Provide the (x, y) coordinate of the cell's center where the given text is located.  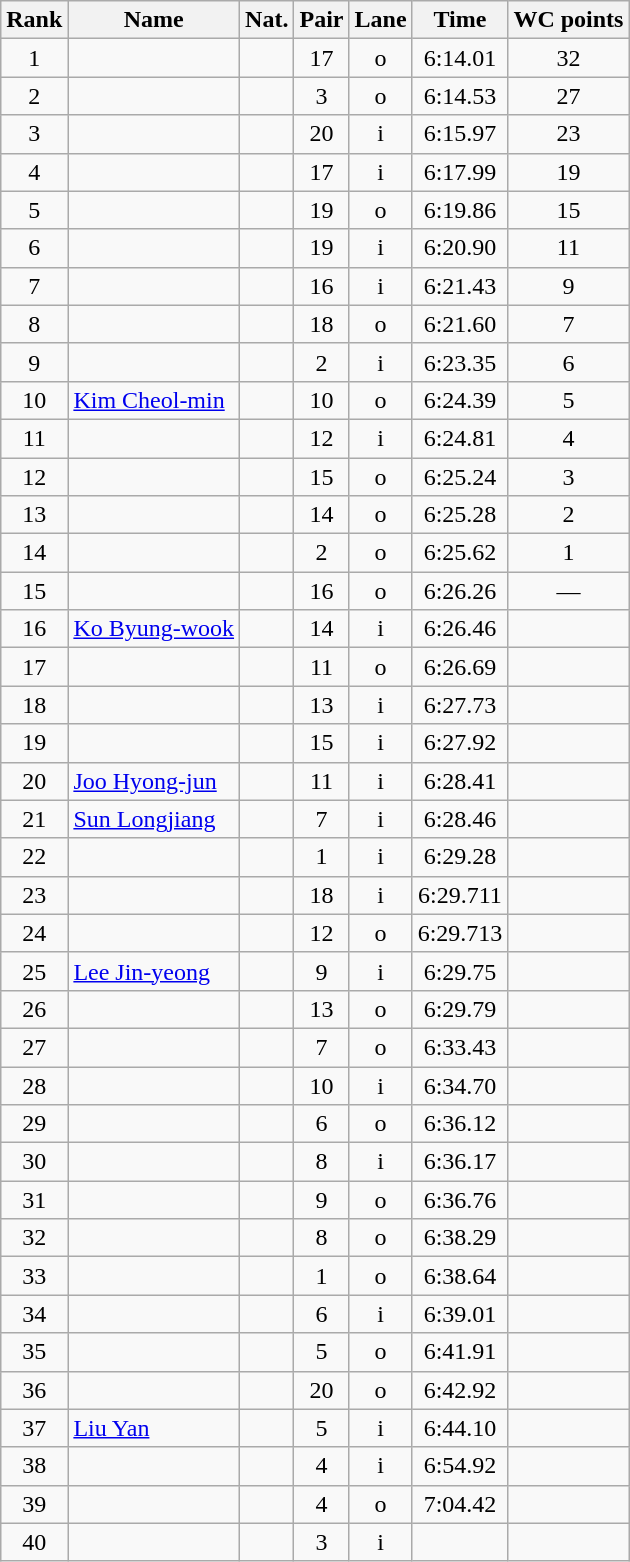
6:20.90 (460, 248)
6:54.92 (460, 1466)
6:38.29 (460, 1238)
6:39.01 (460, 1314)
6:36.76 (460, 1200)
6:25.28 (460, 515)
Sun Longjiang (154, 819)
34 (34, 1314)
6:17.99 (460, 172)
WC points (568, 20)
6:28.46 (460, 819)
Liu Yan (154, 1428)
6:29.711 (460, 895)
6:29.713 (460, 933)
39 (34, 1504)
6:15.97 (460, 134)
6:14.01 (460, 58)
29 (34, 1124)
Time (460, 20)
— (568, 591)
Kim Cheol-min (154, 400)
35 (34, 1352)
6:24.39 (460, 400)
Nat. (267, 20)
6:24.81 (460, 438)
6:19.86 (460, 210)
6:27.73 (460, 705)
37 (34, 1428)
6:14.53 (460, 96)
38 (34, 1466)
25 (34, 971)
6:26.46 (460, 629)
6:38.64 (460, 1276)
26 (34, 1009)
6:29.79 (460, 1009)
7:04.42 (460, 1504)
6:25.24 (460, 477)
6:21.43 (460, 286)
6:36.17 (460, 1162)
6:27.92 (460, 743)
6:36.12 (460, 1124)
Lee Jin-yeong (154, 971)
22 (34, 857)
6:25.62 (460, 553)
31 (34, 1200)
21 (34, 819)
6:26.69 (460, 667)
6:44.10 (460, 1428)
6:29.75 (460, 971)
24 (34, 933)
6:33.43 (460, 1047)
28 (34, 1085)
6:28.41 (460, 781)
33 (34, 1276)
6:26.26 (460, 591)
Lane (380, 20)
30 (34, 1162)
6:21.60 (460, 324)
Ko Byung-wook (154, 629)
Name (154, 20)
6:34.70 (460, 1085)
6:29.28 (460, 857)
36 (34, 1390)
40 (34, 1542)
Pair (322, 20)
Joo Hyong-jun (154, 781)
6:41.91 (460, 1352)
6:23.35 (460, 362)
Rank (34, 20)
6:42.92 (460, 1390)
